Detect which cell encompasses the target text, then output its (X, Y) center coordinate. 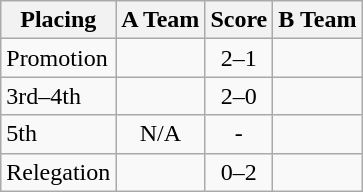
Relegation (58, 172)
N/A (160, 134)
5th (58, 134)
- (239, 134)
A Team (160, 20)
B Team (318, 20)
Promotion (58, 58)
0–2 (239, 172)
Placing (58, 20)
3rd–4th (58, 96)
2–1 (239, 58)
Score (239, 20)
2–0 (239, 96)
